Search for the cell housing the specified text and yield its (X, Y) center coordinate. 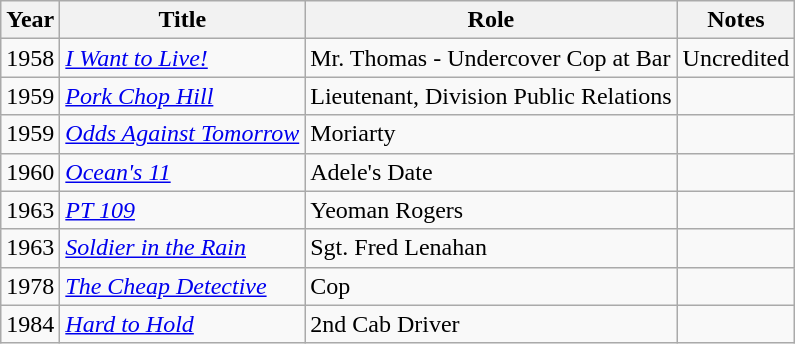
Moriarty (491, 134)
Cop (491, 286)
Yeoman Rogers (491, 210)
Ocean's 11 (182, 172)
1984 (30, 324)
1958 (30, 58)
Lieutenant, Division Public Relations (491, 96)
I Want to Live! (182, 58)
Adele's Date (491, 172)
PT 109 (182, 210)
Soldier in the Rain (182, 248)
Notes (736, 20)
The Cheap Detective (182, 286)
Year (30, 20)
1960 (30, 172)
Sgt. Fred Lenahan (491, 248)
Mr. Thomas - Undercover Cop at Bar (491, 58)
Title (182, 20)
Pork Chop Hill (182, 96)
1978 (30, 286)
2nd Cab Driver (491, 324)
Odds Against Tomorrow (182, 134)
Role (491, 20)
Hard to Hold (182, 324)
Uncredited (736, 58)
